Return [x, y] of the center of cell containing provided text 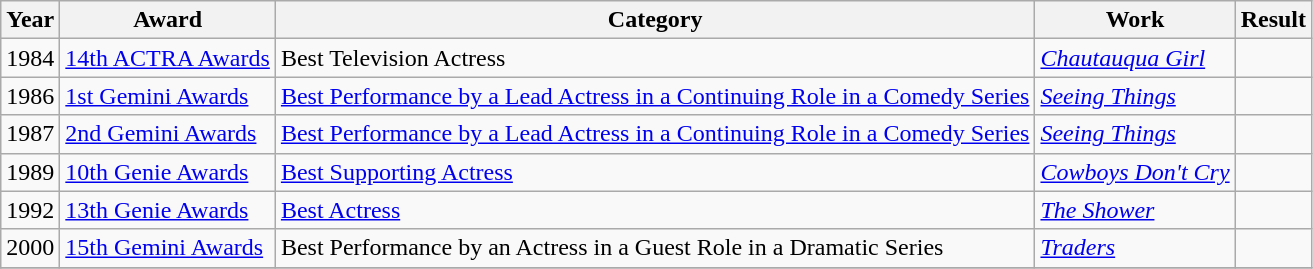
Cowboys Don't Cry [1135, 172]
Chautauqua Girl [1135, 58]
Best Actress [655, 210]
13th Genie Awards [168, 210]
Best Performance by an Actress in a Guest Role in a Dramatic Series [655, 248]
10th Genie Awards [168, 172]
Best Supporting Actress [655, 172]
1987 [30, 134]
Result [1273, 20]
1st Gemini Awards [168, 96]
1992 [30, 210]
Category [655, 20]
Best Television Actress [655, 58]
Award [168, 20]
The Shower [1135, 210]
1989 [30, 172]
1984 [30, 58]
15th Gemini Awards [168, 248]
Work [1135, 20]
2000 [30, 248]
2nd Gemini Awards [168, 134]
1986 [30, 96]
Year [30, 20]
Traders [1135, 248]
14th ACTRA Awards [168, 58]
